Extract the [X, Y] coordinate from the center of the cell holding the provided text.  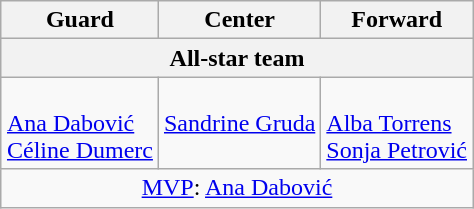
Sandrine Gruda [239, 123]
Center [239, 20]
MVP: Ana Dabović [236, 188]
All-star team [236, 58]
Guard [80, 20]
Ana Dabović Céline Dumerc [80, 123]
Alba Torrens Sonja Petrović [397, 123]
Forward [397, 20]
